Locate the cell with the specified text and output its (X, Y) center coordinate. 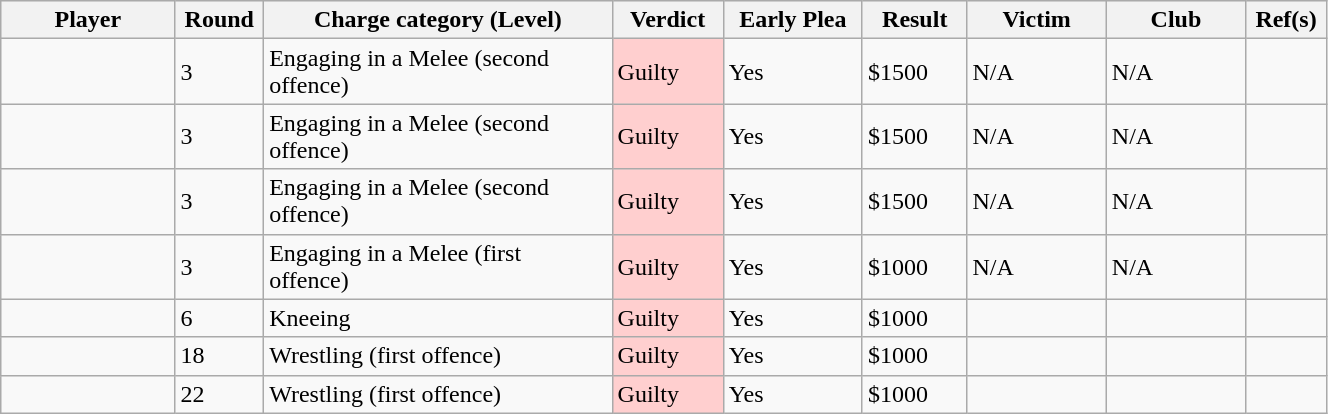
Kneeing (438, 318)
Club (1176, 20)
Charge category (Level) (438, 20)
Victim (1036, 20)
22 (220, 394)
Round (220, 20)
Player (88, 20)
Ref(s) (1286, 20)
6 (220, 318)
18 (220, 356)
Result (914, 20)
Engaging in a Melee (first offence) (438, 266)
Verdict (668, 20)
Early Plea (792, 20)
